Search for the cell housing the specified text and yield its [x, y] center coordinate. 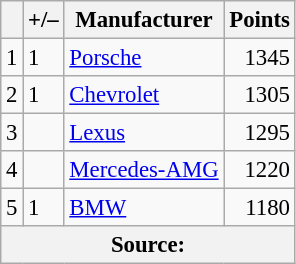
+/– [44, 20]
1345 [260, 58]
BMW [144, 208]
Porsche [144, 58]
Points [260, 20]
Manufacturer [144, 20]
Lexus [144, 133]
Mercedes-AMG [144, 170]
1220 [260, 170]
2 [12, 95]
1305 [260, 95]
1180 [260, 208]
4 [12, 170]
5 [12, 208]
Chevrolet [144, 95]
3 [12, 133]
Source: [148, 245]
1295 [260, 133]
